Pinpoint the cell where the given text exists, returning its (x, y) midpoint coordinate. 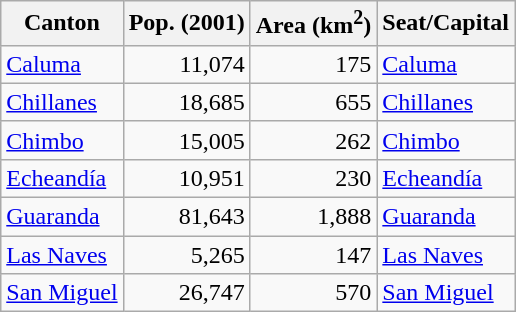
26,747 (186, 293)
147 (314, 255)
Area (km2) (314, 24)
175 (314, 64)
10,951 (186, 178)
5,265 (186, 255)
Canton (62, 24)
18,685 (186, 102)
262 (314, 140)
Seat/Capital (446, 24)
11,074 (186, 64)
655 (314, 102)
Pop. (2001) (186, 24)
15,005 (186, 140)
81,643 (186, 217)
230 (314, 178)
570 (314, 293)
1,888 (314, 217)
